Pinpoint the cell where the given text exists, returning its (X, Y) midpoint coordinate. 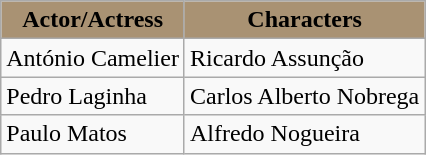
Carlos Alberto Nobrega (304, 96)
Characters (304, 20)
Ricardo Assunção (304, 58)
Pedro Laginha (93, 96)
Actor/Actress (93, 20)
Paulo Matos (93, 134)
António Camelier (93, 58)
Alfredo Nogueira (304, 134)
